For the text-containing cell, return its midpoint in (X, Y) coordinate format. 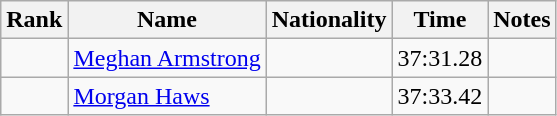
Name (167, 20)
Notes (522, 20)
37:31.28 (440, 58)
Rank (34, 20)
Meghan Armstrong (167, 58)
Time (440, 20)
Morgan Haws (167, 96)
37:33.42 (440, 96)
Nationality (329, 20)
